Return (X, Y) of the center of cell containing provided text 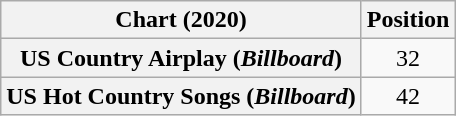
32 (408, 58)
Chart (2020) (181, 20)
42 (408, 96)
US Hot Country Songs (Billboard) (181, 96)
US Country Airplay (Billboard) (181, 58)
Position (408, 20)
